Search for the cell housing the specified text and yield its (X, Y) center coordinate. 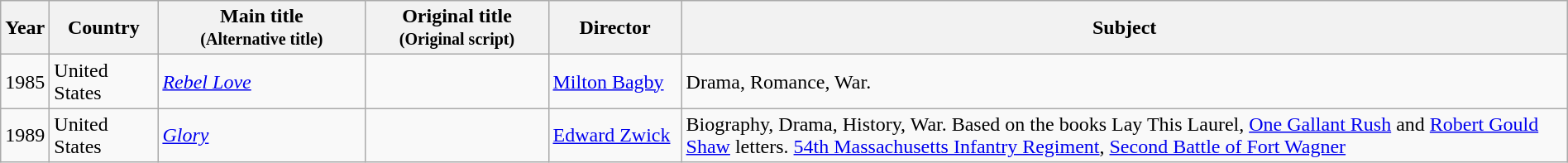
Original title(Original script) (457, 28)
1989 (25, 136)
Country (104, 28)
Drama, Romance, War. (1125, 81)
Glory (261, 136)
Main title(Alternative title) (261, 28)
Milton Bagby (615, 81)
Subject (1125, 28)
Rebel Love (261, 81)
Year (25, 28)
1985 (25, 81)
Director (615, 28)
Edward Zwick (615, 136)
